From the cell containing the given text, extract its center point as (X, Y) coordinate. 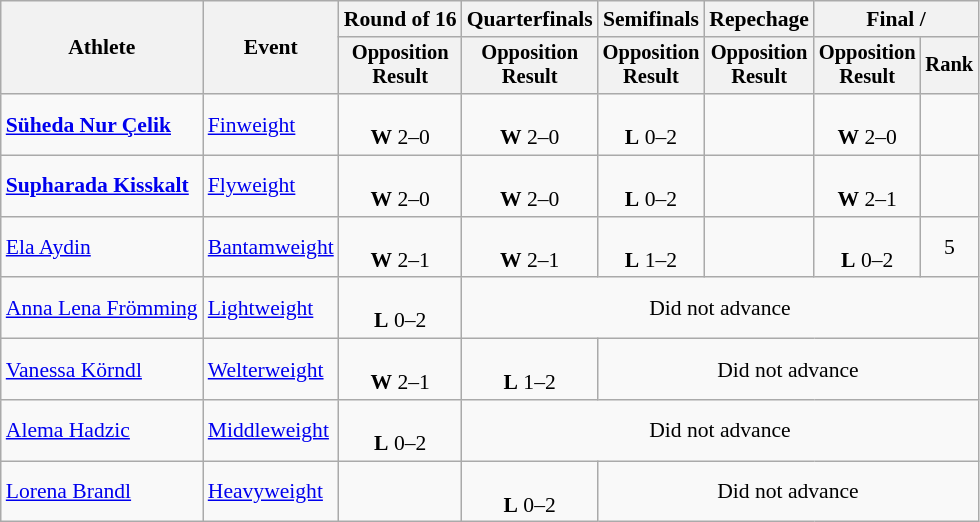
Final / (896, 19)
Alema Hadzic (102, 430)
Repechage (759, 19)
Lorena Brandl (102, 492)
Round of 16 (400, 19)
Flyweight (271, 186)
Vanessa Körndl (102, 370)
Bantamweight (271, 248)
Welterweight (271, 370)
Heavyweight (271, 492)
Quarterfinals (530, 19)
Anna Lena Frömming (102, 308)
Middleweight (271, 430)
Lightweight (271, 308)
Event (271, 48)
Finweight (271, 124)
Süheda Nur Çelik (102, 124)
Ela Aydin (102, 248)
Semifinals (652, 19)
Rank (950, 66)
Athlete (102, 48)
5 (950, 248)
Supharada Kisskalt (102, 186)
